Pinpoint the cell where the given text exists, returning its (x, y) midpoint coordinate. 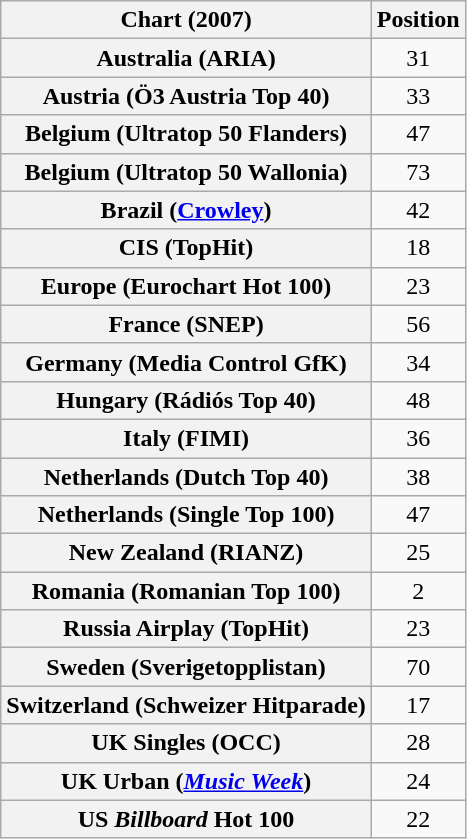
33 (418, 96)
Italy (FIMI) (186, 438)
Netherlands (Dutch Top 40) (186, 477)
Sweden (Sverigetopplistan) (186, 667)
Russia Airplay (TopHit) (186, 629)
Netherlands (Single Top 100) (186, 515)
Position (418, 20)
New Zealand (RIANZ) (186, 553)
UK Singles (OCC) (186, 743)
38 (418, 477)
Switzerland (Schweizer Hitparade) (186, 705)
US Billboard Hot 100 (186, 819)
Austria (Ö3 Austria Top 40) (186, 96)
Belgium (Ultratop 50 Wallonia) (186, 172)
France (SNEP) (186, 324)
28 (418, 743)
17 (418, 705)
36 (418, 438)
34 (418, 362)
UK Urban (Music Week) (186, 781)
Germany (Media Control GfK) (186, 362)
Belgium (Ultratop 50 Flanders) (186, 134)
56 (418, 324)
31 (418, 58)
42 (418, 210)
Chart (2007) (186, 20)
73 (418, 172)
2 (418, 591)
CIS (TopHit) (186, 248)
Hungary (Rádiós Top 40) (186, 400)
25 (418, 553)
22 (418, 819)
24 (418, 781)
70 (418, 667)
18 (418, 248)
Europe (Eurochart Hot 100) (186, 286)
Australia (ARIA) (186, 58)
Brazil (Crowley) (186, 210)
Romania (Romanian Top 100) (186, 591)
48 (418, 400)
